Find where the given text appears and provide that cell's center as (X, Y) coordinate. 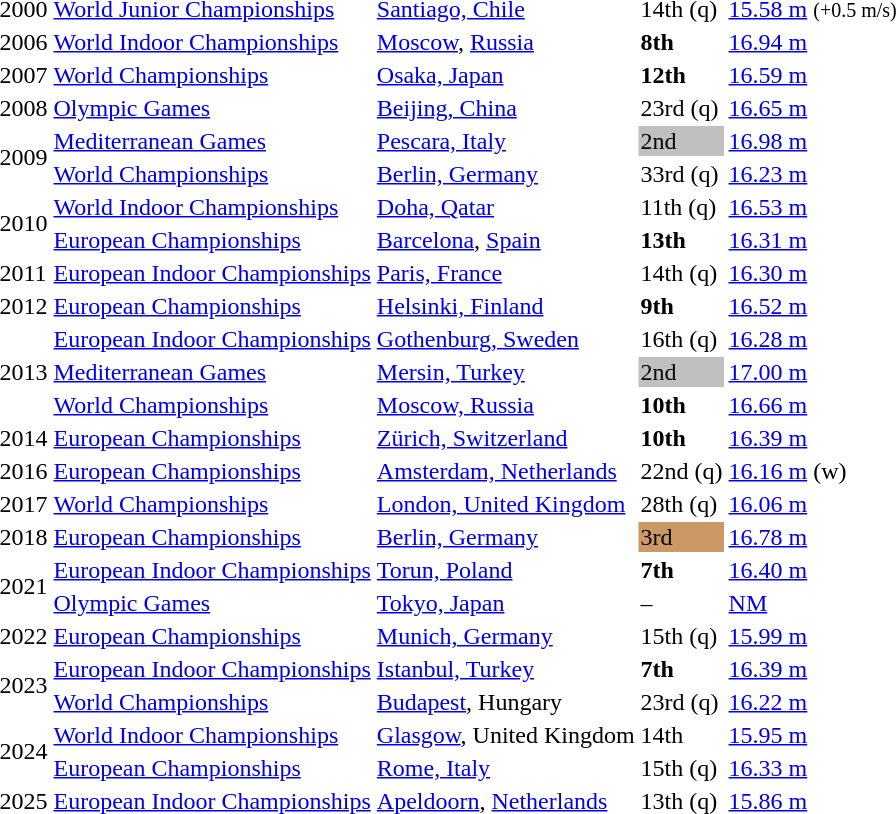
16th (q) (682, 339)
Osaka, Japan (506, 75)
3rd (682, 537)
13th (682, 240)
11th (q) (682, 207)
Zürich, Switzerland (506, 438)
33rd (q) (682, 174)
Munich, Germany (506, 636)
Mersin, Turkey (506, 372)
12th (682, 75)
Amsterdam, Netherlands (506, 471)
Torun, Poland (506, 570)
Rome, Italy (506, 768)
Doha, Qatar (506, 207)
Tokyo, Japan (506, 603)
Pescara, Italy (506, 141)
22nd (q) (682, 471)
9th (682, 306)
14th (q) (682, 273)
Barcelona, Spain (506, 240)
14th (682, 735)
Helsinki, Finland (506, 306)
Budapest, Hungary (506, 702)
Istanbul, Turkey (506, 669)
Beijing, China (506, 108)
– (682, 603)
8th (682, 42)
Paris, France (506, 273)
Glasgow, United Kingdom (506, 735)
London, United Kingdom (506, 504)
28th (q) (682, 504)
Gothenburg, Sweden (506, 339)
